Determine the (X, Y) coordinate at the center of the cell enclosing the given text.  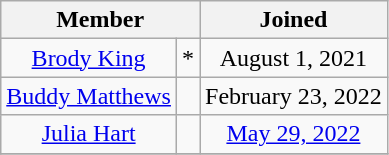
August 1, 2021 (294, 58)
* (188, 58)
Julia Hart (89, 134)
Buddy Matthews (89, 96)
February 23, 2022 (294, 96)
Joined (294, 20)
Member (100, 20)
May 29, 2022 (294, 134)
Brody King (89, 58)
